For the text-containing cell, return its midpoint in [x, y] coordinate format. 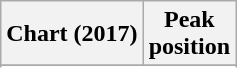
Chart (2017) [72, 34]
Peakposition [189, 34]
